Scan for the cell matching the given text and deliver its [X, Y] coordinate at center. 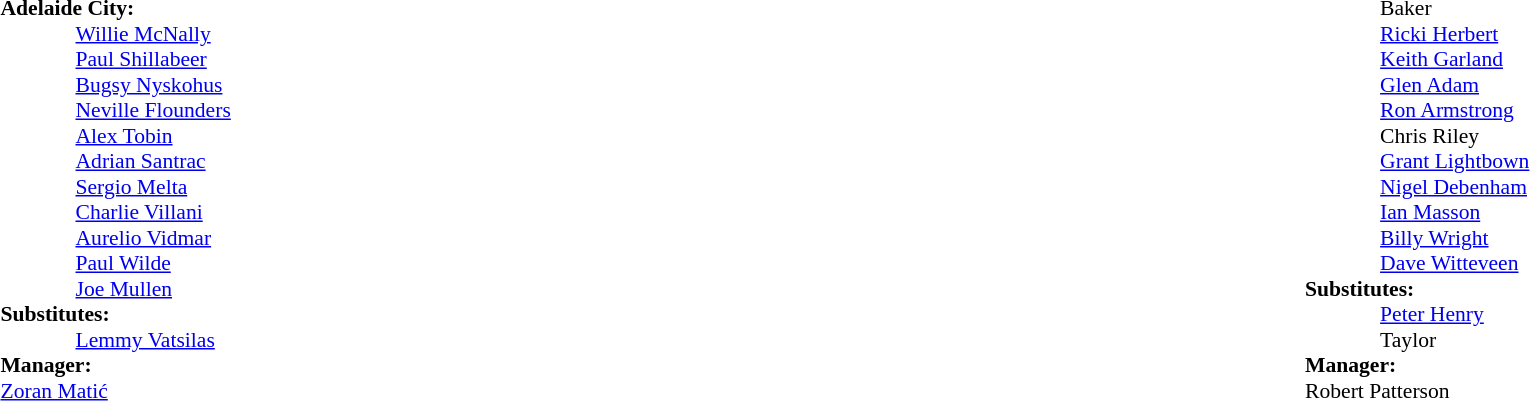
Sergio Melta [154, 187]
Glen Adam [1454, 85]
Ian Masson [1454, 213]
Lemmy Vatsilas [154, 340]
Paul Wilde [154, 263]
Ricki Herbert [1454, 34]
Adrian Santrac [154, 161]
Chris Riley [1454, 136]
Aurelio Vidmar [154, 238]
Paul Shillabeer [154, 59]
Alex Tobin [154, 136]
Keith Garland [1454, 59]
Dave Witteveen [1454, 263]
Neville Flounders [154, 111]
Charlie Villani [154, 213]
Joe Mullen [154, 289]
Willie McNally [154, 34]
Ron Armstrong [1454, 111]
Peter Henry [1454, 315]
Grant Lightbown [1454, 161]
Billy Wright [1454, 238]
Taylor [1454, 340]
Bugsy Nyskohus [154, 85]
Nigel Debenham [1454, 187]
